Locate the cell with the specified text and output its [X, Y] center coordinate. 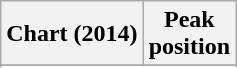
Peakposition [189, 34]
Chart (2014) [72, 34]
